Detect which cell encompasses the target text, then output its [X, Y] center coordinate. 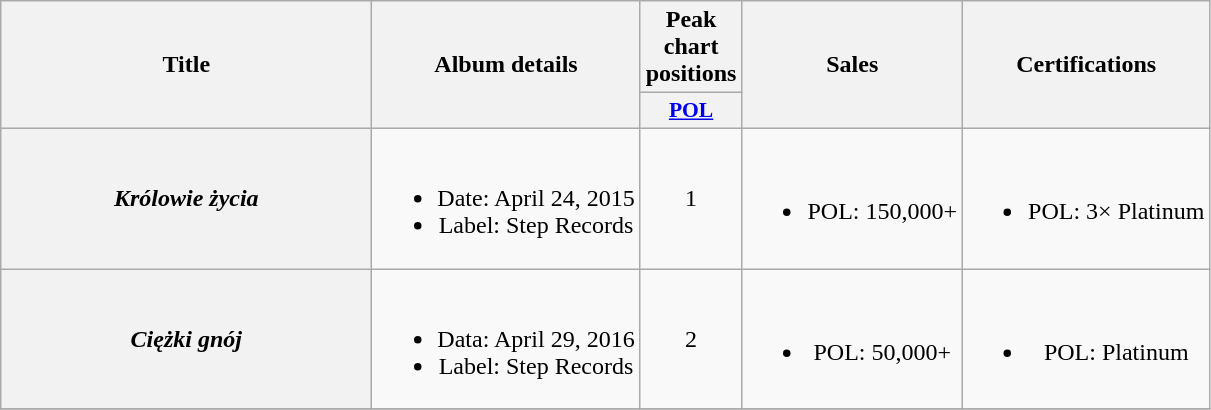
2 [691, 338]
POL [691, 111]
POL: 3× Platinum [1086, 198]
POL: Platinum [1086, 338]
Date: April 24, 2015Label: Step Records [506, 198]
Data: April 29, 2016Label: Step Records [506, 338]
Certifications [1086, 65]
Peak chart positions [691, 47]
POL: 50,000+ [852, 338]
Królowie życia [186, 198]
Sales [852, 65]
Ciężki gnój [186, 338]
Title [186, 65]
POL: 150,000+ [852, 198]
Album details [506, 65]
1 [691, 198]
